Scan for the cell matching the given text and deliver its [X, Y] coordinate at center. 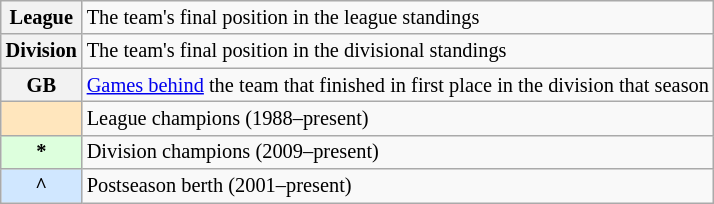
Postseason berth (2001–present) [398, 186]
League [42, 17]
GB [42, 85]
^ [42, 186]
League champions (1988–present) [398, 118]
* [42, 152]
Division [42, 51]
The team's final position in the divisional standings [398, 51]
Division champions (2009–present) [398, 152]
The team's final position in the league standings [398, 17]
Games behind the team that finished in first place in the division that season [398, 85]
